Return [x, y] of the center of cell containing provided text 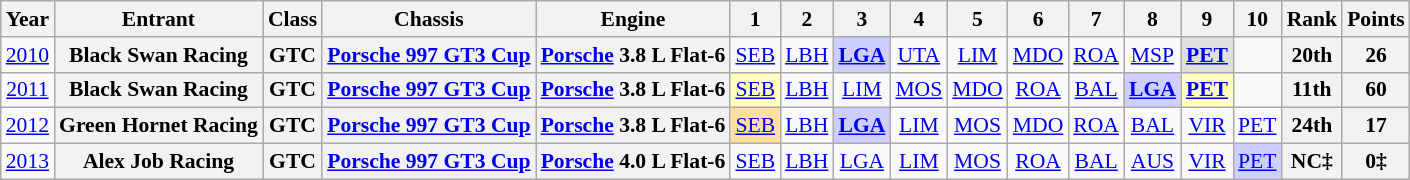
2013 [28, 162]
Rank [1312, 19]
2011 [28, 90]
Year [28, 19]
8 [1152, 19]
1 [755, 19]
5 [978, 19]
Class [292, 19]
Green Hornet Racing [158, 126]
2012 [28, 126]
6 [1038, 19]
Alex Job Racing [158, 162]
2 [806, 19]
17 [1376, 126]
Engine [634, 19]
2010 [28, 55]
24th [1312, 126]
Porsche 4.0 L Flat-6 [634, 162]
AUS [1152, 162]
10 [1258, 19]
4 [918, 19]
UTA [918, 55]
7 [1096, 19]
0‡ [1376, 162]
MSP [1152, 55]
Entrant [158, 19]
11th [1312, 90]
Points [1376, 19]
60 [1376, 90]
26 [1376, 55]
Chassis [428, 19]
9 [1207, 19]
3 [862, 19]
20th [1312, 55]
NC‡ [1312, 162]
